For the text-containing cell, return its midpoint in [x, y] coordinate format. 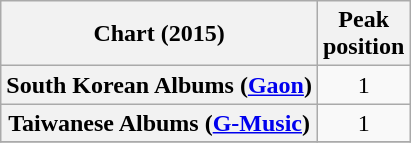
South Korean Albums (Gaon) [160, 85]
Taiwanese Albums (G-Music) [160, 123]
Chart (2015) [160, 34]
Peakposition [363, 34]
